Locate the cell with the specified text and output its (x, y) center coordinate. 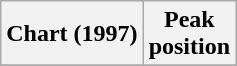
Chart (1997) (72, 34)
Peakposition (189, 34)
